From the cell containing the given text, extract its center point as (x, y) coordinate. 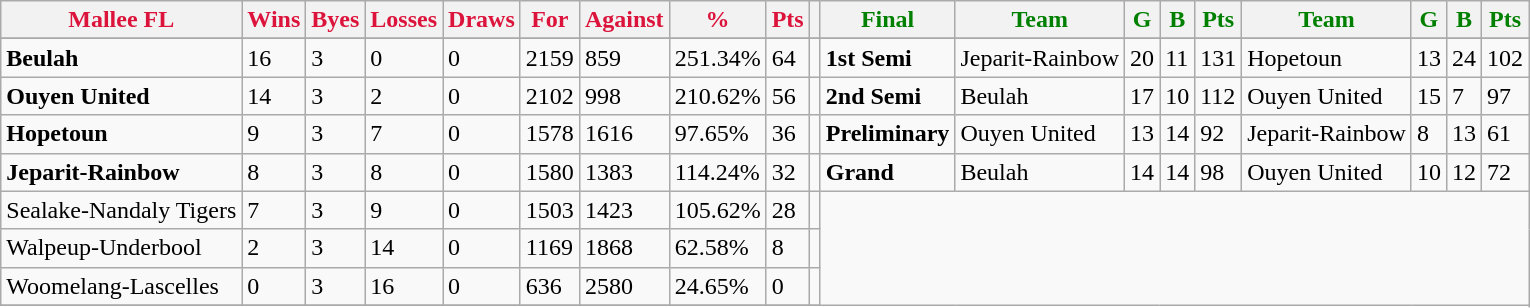
17 (1142, 96)
Draws (482, 20)
Walpeup-Underbool (122, 248)
1st Semi (888, 58)
32 (788, 172)
28 (788, 210)
Grand (888, 172)
251.34% (718, 58)
636 (550, 286)
Byes (336, 20)
2102 (550, 96)
% (718, 20)
Mallee FL (122, 20)
62.58% (718, 248)
97 (1506, 96)
Sealake-Nandaly Tigers (122, 210)
1578 (550, 134)
2nd Semi (888, 96)
92 (1218, 134)
56 (788, 96)
Against (624, 20)
1580 (550, 172)
112 (1218, 96)
15 (1428, 96)
1383 (624, 172)
1423 (624, 210)
24 (1464, 58)
Losses (404, 20)
131 (1218, 58)
2580 (624, 286)
Final (888, 20)
1868 (624, 248)
20 (1142, 58)
24.65% (718, 286)
210.62% (718, 96)
61 (1506, 134)
36 (788, 134)
2159 (550, 58)
72 (1506, 172)
1503 (550, 210)
105.62% (718, 210)
114.24% (718, 172)
1616 (624, 134)
998 (624, 96)
97.65% (718, 134)
Wins (274, 20)
12 (1464, 172)
Woomelang-Lascelles (122, 286)
64 (788, 58)
102 (1506, 58)
859 (624, 58)
98 (1218, 172)
1169 (550, 248)
For (550, 20)
11 (1178, 58)
Preliminary (888, 134)
